Search for the cell housing the specified text and yield its (X, Y) center coordinate. 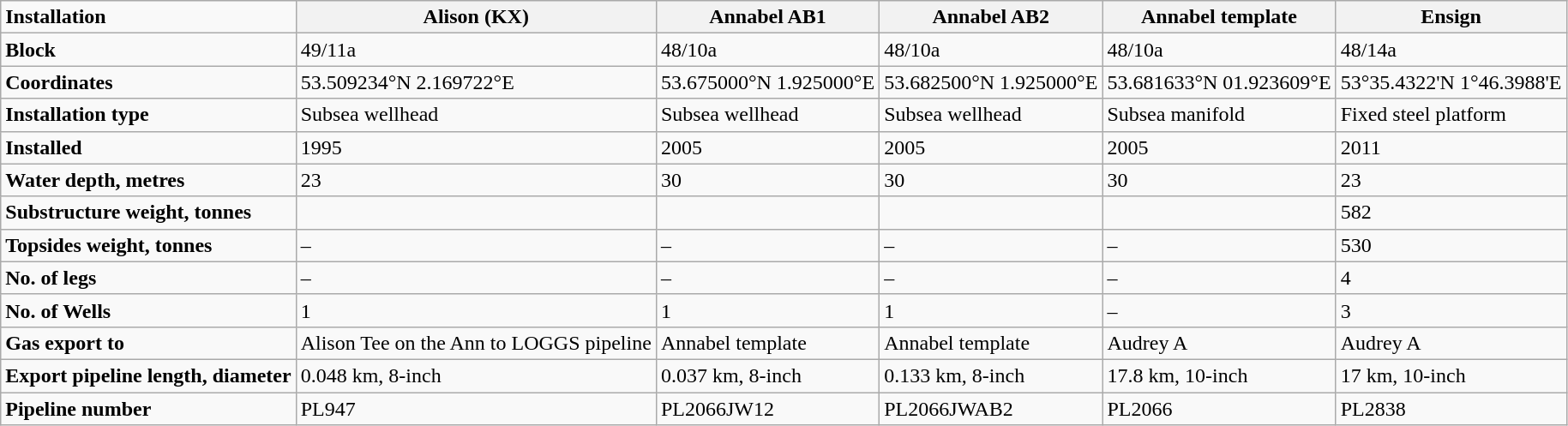
PL2838 (1451, 409)
Water depth, metres (148, 180)
0.048 km, 8-inch (476, 375)
17 km, 10-inch (1451, 375)
48/14a (1451, 50)
53.675000°N 1.925000°E (767, 82)
53.509234°N 2.169722°E (476, 82)
Gas export to (148, 343)
Fixed steel platform (1451, 115)
PL2066 (1219, 409)
Alison (KX) (476, 17)
53.682500°N 1.925000°E (991, 82)
Pipeline number (148, 409)
49/11a (476, 50)
53°35.4322'N 1°46.3988'E (1451, 82)
4 (1451, 278)
0.037 km, 8-inch (767, 375)
Installed (148, 147)
Ensign (1451, 17)
Annabel AB2 (991, 17)
Subsea manifold (1219, 115)
Block (148, 50)
Annabel AB1 (767, 17)
0.133 km, 8-inch (991, 375)
No. of legs (148, 278)
53.681633°N 01.923609°E (1219, 82)
PL2066JW12 (767, 409)
Export pipeline length, diameter (148, 375)
Topsides weight, tonnes (148, 245)
PL947 (476, 409)
1995 (476, 147)
582 (1451, 213)
No. of Wells (148, 310)
Installation type (148, 115)
Substructure weight, tonnes (148, 213)
Alison Tee on the Ann to LOGGS pipeline (476, 343)
17.8 km, 10-inch (1219, 375)
PL2066JWAB2 (991, 409)
3 (1451, 310)
Coordinates (148, 82)
2011 (1451, 147)
Installation (148, 17)
530 (1451, 245)
